From the cell containing the given text, extract its center point as [X, Y] coordinate. 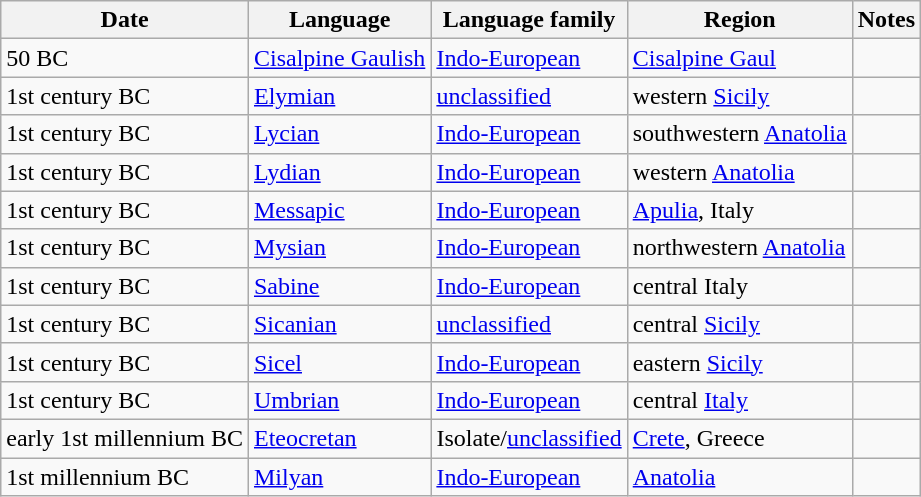
southwestern Anatolia [740, 134]
Lycian [339, 134]
Mysian [339, 248]
northwestern Anatolia [740, 248]
Elymian [339, 96]
Language [339, 20]
Notes [886, 20]
Language family [529, 20]
1st millennium BC [125, 477]
Sicel [339, 362]
Date [125, 20]
Umbrian [339, 400]
Lydian [339, 172]
Sabine [339, 286]
Messapic [339, 210]
50 BC [125, 58]
Sicanian [339, 324]
Region [740, 20]
central Sicily [740, 324]
Crete, Greece [740, 438]
eastern Sicily [740, 362]
Milyan [339, 477]
western Anatolia [740, 172]
western Sicily [740, 96]
Apulia, Italy [740, 210]
Anatolia [740, 477]
early 1st millennium BC [125, 438]
Eteocretan [339, 438]
Isolate/unclassified [529, 438]
Cisalpine Gaul [740, 58]
Cisalpine Gaulish [339, 58]
